Identify which cell holds the provided text, then report its [x, y] central coordinate. 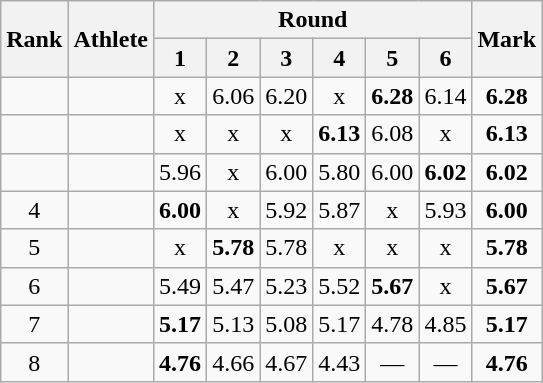
6.14 [446, 96]
5.52 [340, 286]
5.13 [234, 324]
4.78 [392, 324]
4.85 [446, 324]
4.43 [340, 362]
5.92 [286, 210]
Rank [34, 39]
2 [234, 58]
5.93 [446, 210]
4.67 [286, 362]
5.23 [286, 286]
Mark [507, 39]
6.08 [392, 134]
3 [286, 58]
5.08 [286, 324]
5.87 [340, 210]
6.06 [234, 96]
Round [313, 20]
5.80 [340, 172]
4.66 [234, 362]
5.96 [180, 172]
6.20 [286, 96]
1 [180, 58]
7 [34, 324]
8 [34, 362]
5.49 [180, 286]
5.47 [234, 286]
Athlete [111, 39]
